Extract the [X, Y] coordinate from the center of the cell holding the provided text.  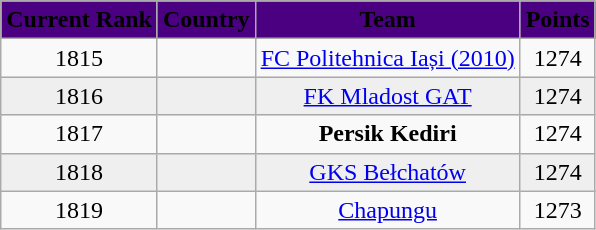
Chapungu [388, 210]
1816 [80, 96]
FC Politehnica Iași (2010) [388, 58]
Persik Kediri [388, 134]
Country [206, 20]
1818 [80, 172]
GKS Bełchatów [388, 172]
1817 [80, 134]
FK Mladost GAT [388, 96]
Current Rank [80, 20]
1815 [80, 58]
1273 [558, 210]
Team [388, 20]
Points [558, 20]
1819 [80, 210]
